Provide the [x, y] coordinate of the cell's center where the given text is located.  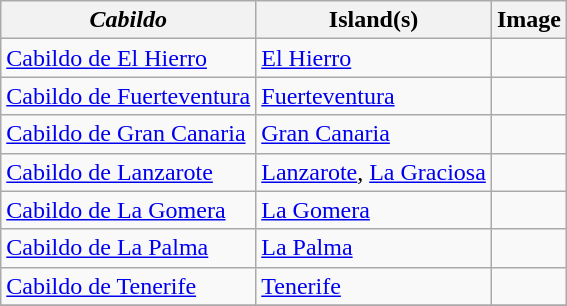
Lanzarote, La Graciosa [374, 172]
La Palma [374, 248]
Cabildo de Tenerife [128, 286]
Cabildo de Lanzarote [128, 172]
Fuerteventura [374, 96]
Tenerife [374, 286]
Cabildo de El Hierro [128, 58]
Cabildo de Gran Canaria [128, 134]
Gran Canaria [374, 134]
Cabildo [128, 20]
Cabildo de La Gomera [128, 210]
La Gomera [374, 210]
Island(s) [374, 20]
Image [528, 20]
Cabildo de La Palma [128, 248]
El Hierro [374, 58]
Cabildo de Fuerteventura [128, 96]
